Extract the (X, Y) coordinate from the center of the cell holding the provided text.  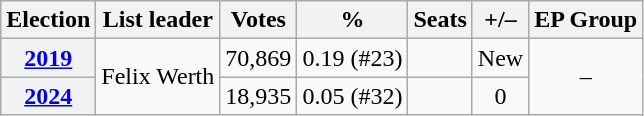
0.05 (#32) (352, 96)
0.19 (#23) (352, 58)
0 (500, 96)
Seats (440, 20)
70,869 (258, 58)
% (352, 20)
New (500, 58)
2019 (48, 58)
– (586, 77)
EP Group (586, 20)
List leader (158, 20)
Votes (258, 20)
Felix Werth (158, 77)
Election (48, 20)
+/– (500, 20)
2024 (48, 96)
18,935 (258, 96)
